Determine the (x, y) coordinate at the center of the cell enclosing the given text.  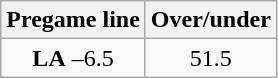
LA –6.5 (74, 58)
51.5 (210, 58)
Over/under (210, 20)
Pregame line (74, 20)
